Capture the cell that displays the provided text and extract its (X, Y) central coordinate. 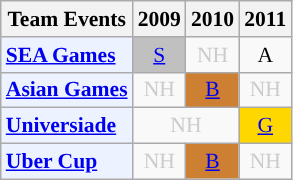
Uber Cup (67, 162)
S (160, 55)
G (265, 126)
Asian Games (67, 90)
SEA Games (67, 55)
Team Events (67, 19)
2011 (265, 19)
Universiade (67, 126)
2010 (212, 19)
2009 (160, 19)
A (265, 55)
